Extract the [x, y] coordinate from the center of the cell holding the provided text.  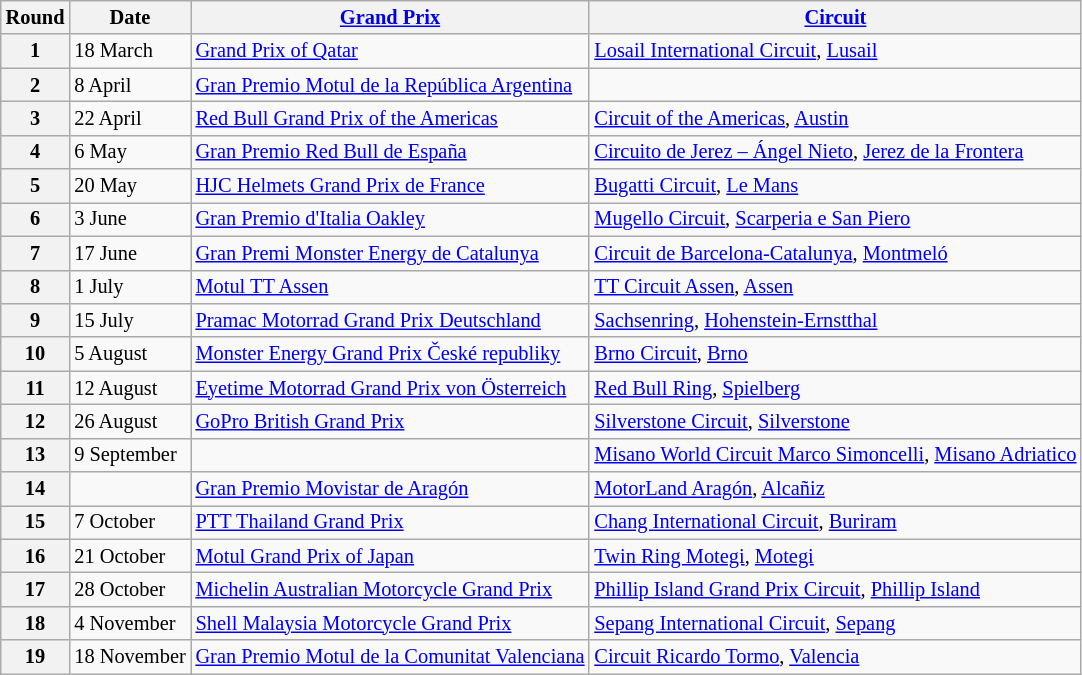
10 [36, 354]
21 October [130, 556]
Michelin Australian Motorcycle Grand Prix [390, 589]
2 [36, 85]
Circuit Ricardo Tormo, Valencia [835, 657]
Bugatti Circuit, Le Mans [835, 186]
Circuito de Jerez – Ángel Nieto, Jerez de la Frontera [835, 152]
Red Bull Ring, Spielberg [835, 388]
Monster Energy Grand Prix České republiky [390, 354]
Motul TT Assen [390, 287]
Phillip Island Grand Prix Circuit, Phillip Island [835, 589]
3 June [130, 219]
13 [36, 455]
Red Bull Grand Prix of the Americas [390, 118]
Gran Premi Monster Energy de Catalunya [390, 253]
14 [36, 489]
Misano World Circuit Marco Simoncelli, Misano Adriatico [835, 455]
4 [36, 152]
Chang International Circuit, Buriram [835, 522]
19 [36, 657]
Round [36, 17]
TT Circuit Assen, Assen [835, 287]
Gran Premio Movistar de Aragón [390, 489]
Sachsenring, Hohenstein-Ernstthal [835, 320]
Losail International Circuit, Lusail [835, 51]
7 October [130, 522]
11 [36, 388]
Silverstone Circuit, Silverstone [835, 421]
Circuit [835, 17]
16 [36, 556]
8 [36, 287]
17 June [130, 253]
Motul Grand Prix of Japan [390, 556]
6 May [130, 152]
20 May [130, 186]
Grand Prix [390, 17]
Circuit of the Americas, Austin [835, 118]
17 [36, 589]
Gran Premio d'Italia Oakley [390, 219]
Gran Premio Red Bull de España [390, 152]
Twin Ring Motegi, Motegi [835, 556]
PTT Thailand Grand Prix [390, 522]
9 [36, 320]
12 [36, 421]
MotorLand Aragón, Alcañiz [835, 489]
15 [36, 522]
18 [36, 623]
15 July [130, 320]
1 [36, 51]
6 [36, 219]
7 [36, 253]
18 March [130, 51]
Brno Circuit, Brno [835, 354]
Gran Premio Motul de la Comunitat Valenciana [390, 657]
Circuit de Barcelona-Catalunya, Montmeló [835, 253]
8 April [130, 85]
12 August [130, 388]
GoPro British Grand Prix [390, 421]
Shell Malaysia Motorcycle Grand Prix [390, 623]
5 August [130, 354]
Mugello Circuit, Scarperia e San Piero [835, 219]
28 October [130, 589]
26 August [130, 421]
4 November [130, 623]
Date [130, 17]
HJC Helmets Grand Prix de France [390, 186]
Gran Premio Motul de la República Argentina [390, 85]
Pramac Motorrad Grand Prix Deutschland [390, 320]
Grand Prix of Qatar [390, 51]
Sepang International Circuit, Sepang [835, 623]
Eyetime Motorrad Grand Prix von Österreich [390, 388]
1 July [130, 287]
9 September [130, 455]
22 April [130, 118]
3 [36, 118]
5 [36, 186]
18 November [130, 657]
